Identify which cell holds the provided text, then report its [X, Y] central coordinate. 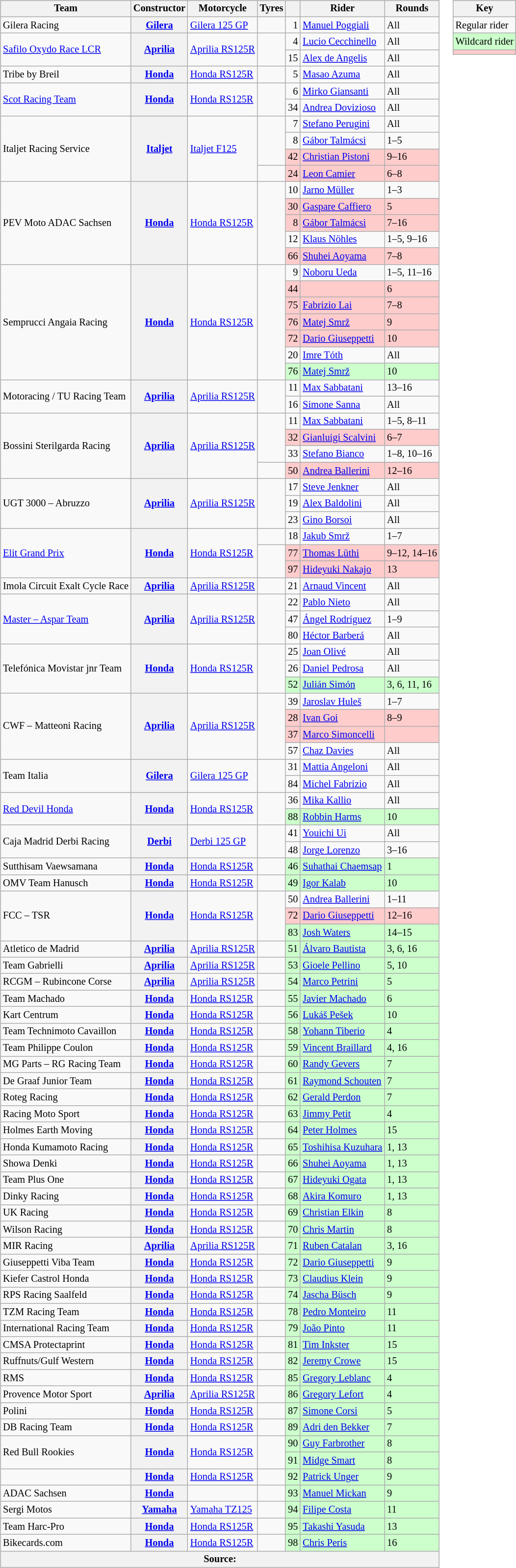
1–9 [412, 619]
Dinky Racing [66, 1196]
RPS Racing Saalfeld [66, 1295]
Derbi [159, 841]
Michel Fabrizio [342, 784]
31 [293, 768]
36 [293, 800]
Guy Farbrother [342, 1444]
Gregory Leblanc [342, 1378]
8–9 [412, 718]
Honda Kumamoto Racing [66, 1147]
Gino Borsoi [342, 520]
30 [293, 207]
17 [293, 487]
90 [293, 1444]
Tyres [272, 9]
DB Racing Team [66, 1427]
3, 6, 16 [412, 949]
Akira Komuro [342, 1196]
42 [293, 157]
73 [293, 1279]
71 [293, 1246]
João Pinto [342, 1328]
FCC – TSR [66, 916]
Jeremy Crowe [342, 1361]
CWF – Matteoni Racing [66, 726]
UGT 3000 – Abruzzo [66, 504]
UK Racing [66, 1213]
Bikecards.com [66, 1543]
68 [293, 1196]
94 [293, 1510]
34 [293, 108]
41 [293, 833]
1–5, 11–16 [412, 273]
95 [293, 1526]
Motorcycle [223, 9]
80 [293, 636]
Italjet Racing Service [66, 149]
Randy Gevers [342, 1065]
52 [293, 685]
Thomas Lüthi [342, 553]
Klaus Nöhles [342, 240]
TZM Racing Team [66, 1312]
RMS [66, 1378]
Safilo Oxydo Race LCR [66, 50]
61 [293, 1081]
Team [66, 9]
Peter Holmes [342, 1130]
Caja Madrid Derbi Racing [66, 841]
Héctor Barberá [342, 636]
74 [293, 1295]
PEV Moto ADAC Sachsen [66, 223]
Team Gabrielli [66, 966]
3, 16 [412, 1246]
International Racing Team [66, 1328]
Team Italia [66, 775]
83 [293, 932]
Chaz Davies [342, 751]
Midge Smart [342, 1460]
Showa Denki [66, 1164]
3, 6, 11, 16 [412, 685]
RCGM – Rubincone Corse [66, 982]
93 [293, 1493]
Christian Elkin [342, 1213]
Gerald Perdon [342, 1097]
OMV Team Hanusch [66, 883]
87 [293, 1411]
28 [293, 718]
67 [293, 1180]
84 [293, 784]
Jakub Smrž [342, 537]
Ruffnuts/Gulf Western [66, 1361]
86 [293, 1394]
Ruben Catalan [342, 1246]
Key [485, 9]
MIR Racing [66, 1246]
Simone Sanna [342, 404]
5, 10 [412, 966]
MG Parts – RG Racing Team [66, 1065]
44 [293, 289]
De Graaf Junior Team [66, 1081]
Igor Kalab [342, 883]
Scot Racing Team [66, 99]
Sutthisam Vaewsamana [66, 867]
Imola Circuit Exalt Cycle Race [66, 586]
Manuel Poggiali [342, 25]
1–5, 8–11 [412, 421]
Gregory Lefort [342, 1394]
19 [293, 503]
Team Harc-Pro [66, 1526]
Polini [66, 1411]
6–7 [412, 438]
77 [293, 553]
Derbi 125 GP [223, 841]
59 [293, 1048]
65 [293, 1147]
20 [293, 355]
Ángel Rodríguez [342, 619]
Steve Jenkner [342, 487]
Tim Inkster [342, 1345]
Daniel Pedrosa [342, 669]
Wilson Racing [66, 1229]
1–5 [412, 141]
Jarno Müller [342, 190]
21 [293, 586]
Manuel Mickan [342, 1493]
Fabrizio Lai [342, 305]
Andrea Dovizioso [342, 108]
Hideyuki Nakajo [342, 570]
24 [293, 174]
92 [293, 1477]
Red Bull Rookies [66, 1452]
70 [293, 1229]
Source: [220, 1559]
6–8 [412, 174]
7–16 [412, 223]
4, 16 [412, 1048]
Christian Pistoni [342, 157]
Joan Olivé [342, 652]
Marco Simoncelli [342, 735]
Leon Camier [342, 174]
Noboru Ueda [342, 273]
Arnaud Vincent [342, 586]
Jaroslav Huleš [342, 701]
13–16 [412, 388]
Raymond Schouten [342, 1081]
Kiefer Castrol Honda [66, 1279]
ADAC Sachsen [66, 1493]
37 [293, 735]
Giuseppetti Viba Team [66, 1263]
Patrick Unger [342, 1477]
82 [293, 1361]
1–5, 9–16 [412, 240]
Team Machado [66, 998]
55 [293, 998]
Italjet F125 [223, 149]
39 [293, 701]
57 [293, 751]
Youichi Ui [342, 833]
Adri den Bekker [342, 1427]
49 [293, 883]
Yohann Tiberio [342, 1031]
Wildcard rider [485, 42]
Vincent Braillard [342, 1048]
Provence Motor Sport [66, 1394]
26 [293, 669]
91 [293, 1460]
Suhathai Chaemsap [342, 867]
Gaspare Caffiero [342, 207]
51 [293, 949]
Stefano Perugini [342, 124]
Regular rider [485, 25]
46 [293, 867]
32 [293, 438]
22 [293, 602]
Constructor [159, 9]
Pablo Nieto [342, 602]
9–12, 14–16 [412, 553]
Bossini Sterilgarda Racing [66, 446]
58 [293, 1031]
85 [293, 1378]
97 [293, 570]
62 [293, 1097]
Chris Martin [342, 1229]
Javier Machado [342, 998]
Yamaha [159, 1510]
54 [293, 982]
89 [293, 1427]
98 [293, 1543]
Pedro Monteiro [342, 1312]
56 [293, 1015]
60 [293, 1065]
Mattia Angeloni [342, 768]
1–3 [412, 190]
Ivan Goi [342, 718]
Jascha Büsch [342, 1295]
Tribe by Breil [66, 75]
Marco Petrini [342, 982]
Holmes Earth Moving [66, 1130]
75 [293, 305]
Team Plus One [66, 1180]
Álvaro Bautista [342, 949]
Team Technimoto Cavaillon [66, 1031]
64 [293, 1130]
Jorge Lorenzo [342, 850]
Chris Peris [342, 1543]
Rounds [412, 9]
Hideyuki Ogata [342, 1180]
1–11 [412, 899]
Motoracing / TU Racing Team [66, 396]
Imre Tóth [342, 355]
Toshihisa Kuzuhara [342, 1147]
Simone Corsi [342, 1411]
Lukáš Pešek [342, 1015]
12 [293, 240]
63 [293, 1114]
23 [293, 520]
Kart Centrum [66, 1015]
Gianluigi Scalvini [342, 438]
69 [293, 1213]
48 [293, 850]
1–8, 10–16 [412, 454]
79 [293, 1328]
Stefano Bianco [342, 454]
88 [293, 817]
25 [293, 652]
CMSA Protectaprint [66, 1345]
Masao Azuma [342, 75]
Racing Moto Sport [66, 1114]
Sergi Motos [66, 1510]
Semprucci Angaia Racing [66, 322]
9–16 [412, 157]
Lucio Cecchinello [342, 42]
18 [293, 537]
Alex Baldolini [342, 503]
Julián Simón [342, 685]
Team Philippe Coulon [66, 1048]
Claudius Klein [342, 1279]
Mirko Giansanti [342, 91]
Atletico de Madrid [66, 949]
Filipe Costa [342, 1510]
78 [293, 1312]
14–15 [412, 932]
Mika Kallio [342, 800]
Telefónica Movistar jnr Team [66, 669]
33 [293, 454]
Gioele Pellino [342, 966]
Red Devil Honda [66, 809]
Italjet [159, 149]
Robbin Harms [342, 817]
Roteg Racing [66, 1097]
81 [293, 1345]
53 [293, 966]
Jimmy Petit [342, 1114]
3–16 [412, 850]
Josh Waters [342, 932]
Rider [342, 9]
Master – Aspar Team [66, 619]
Takashi Yasuda [342, 1526]
Gilera Racing [66, 25]
Alex de Angelis [342, 58]
Yamaha TZ125 [223, 1510]
47 [293, 619]
Elit Grand Prix [66, 553]
